Detect which cell encompasses the target text, then output its (x, y) center coordinate. 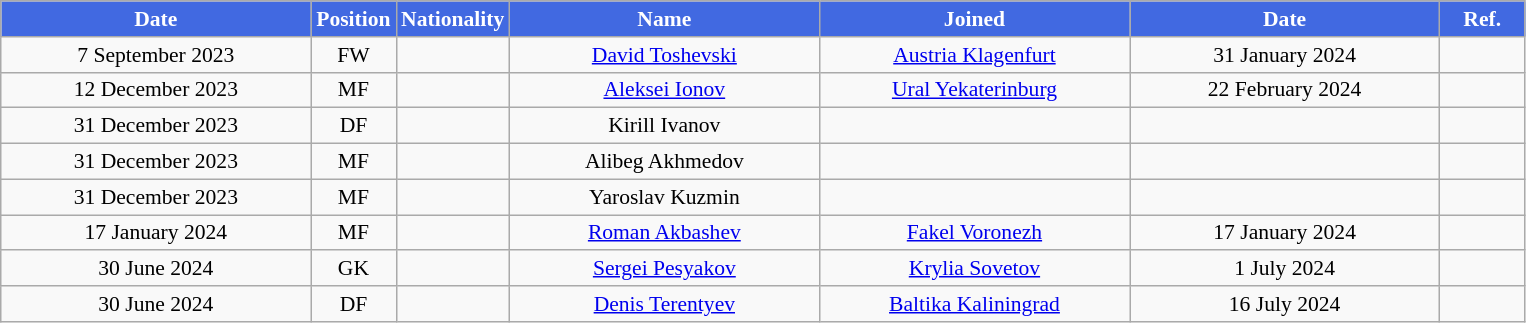
Ref. (1482, 19)
16 July 2024 (1285, 304)
Aleksei Ionov (664, 90)
Ural Yekaterinburg (974, 90)
Kirill Ivanov (664, 126)
Yaroslav Kuzmin (664, 197)
Nationality (452, 19)
12 December 2023 (156, 90)
Denis Terentyev (664, 304)
Krylia Sovetov (974, 269)
David Toshevski (664, 55)
Position (354, 19)
22 February 2024 (1285, 90)
Roman Akbashev (664, 233)
GK (354, 269)
7 September 2023 (156, 55)
FW (354, 55)
Austria Klagenfurt (974, 55)
1 July 2024 (1285, 269)
31 January 2024 (1285, 55)
Fakel Voronezh (974, 233)
Name (664, 19)
Baltika Kaliningrad (974, 304)
Joined (974, 19)
Sergei Pesyakov (664, 269)
Alibeg Akhmedov (664, 162)
